Return the (x, y) coordinate for the center point of the cell that contains the specified text.  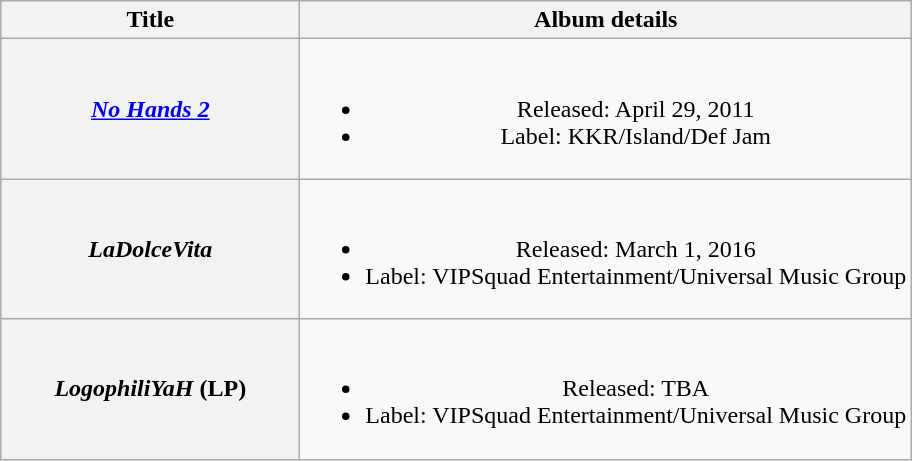
LogophiliYaH (LP) (150, 389)
LaDolceVita (150, 249)
Album details (606, 20)
Released: March 1, 2016Label: VIPSquad Entertainment/Universal Music Group (606, 249)
No Hands 2 (150, 109)
Title (150, 20)
Released: April 29, 2011Label: KKR/Island/Def Jam (606, 109)
Released: TBALabel: VIPSquad Entertainment/Universal Music Group (606, 389)
